From the cell containing the given text, extract its center point as (x, y) coordinate. 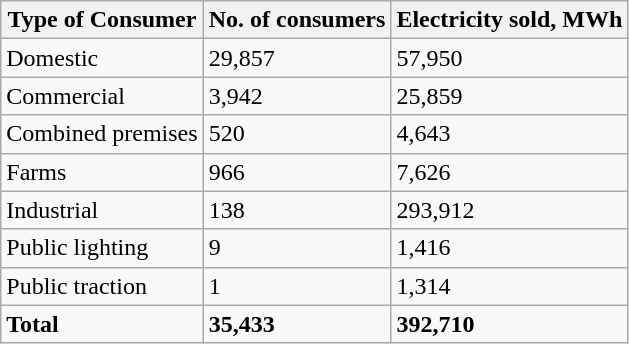
293,912 (510, 210)
9 (297, 248)
Public lighting (102, 248)
Commercial (102, 96)
1 (297, 286)
1,314 (510, 286)
392,710 (510, 324)
Industrial (102, 210)
3,942 (297, 96)
1,416 (510, 248)
35,433 (297, 324)
25,859 (510, 96)
57,950 (510, 58)
4,643 (510, 134)
Farms (102, 172)
520 (297, 134)
Combined premises (102, 134)
Domestic (102, 58)
29,857 (297, 58)
138 (297, 210)
Electricity sold, MWh (510, 20)
Public traction (102, 286)
966 (297, 172)
7,626 (510, 172)
No. of consumers (297, 20)
Total (102, 324)
Type of Consumer (102, 20)
